Extract the (x, y) coordinate from the center of the cell holding the provided text.  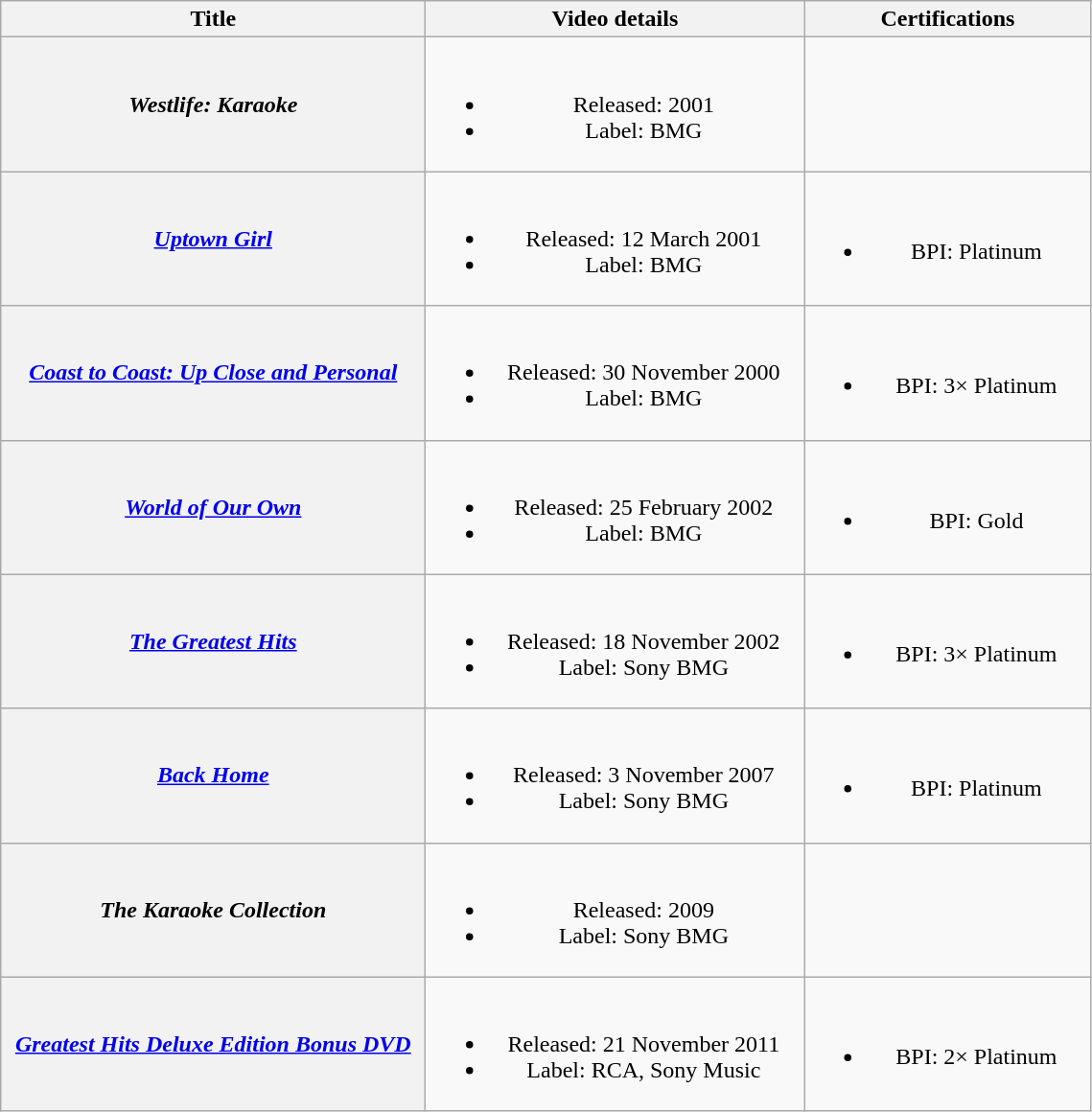
Released: 12 March 2001Label: BMG (616, 239)
Released: 2001Label: BMG (616, 104)
Title (213, 19)
BPI: Gold (947, 507)
World of Our Own (213, 507)
Video details (616, 19)
Greatest Hits Deluxe Edition Bonus DVD (213, 1044)
BPI: 2× Platinum (947, 1044)
The Karaoke Collection (213, 910)
Uptown Girl (213, 239)
Released: 21 November 2011Label: RCA, Sony Music (616, 1044)
Released: 25 February 2002Label: BMG (616, 507)
The Greatest Hits (213, 641)
Westlife: Karaoke (213, 104)
Released: 18 November 2002Label: Sony BMG (616, 641)
Released: 2009Label: Sony BMG (616, 910)
Coast to Coast: Up Close and Personal (213, 373)
Certifications (947, 19)
Back Home (213, 776)
Released: 3 November 2007Label: Sony BMG (616, 776)
Released: 30 November 2000Label: BMG (616, 373)
